Identify which cell holds the provided text, then report its (X, Y) central coordinate. 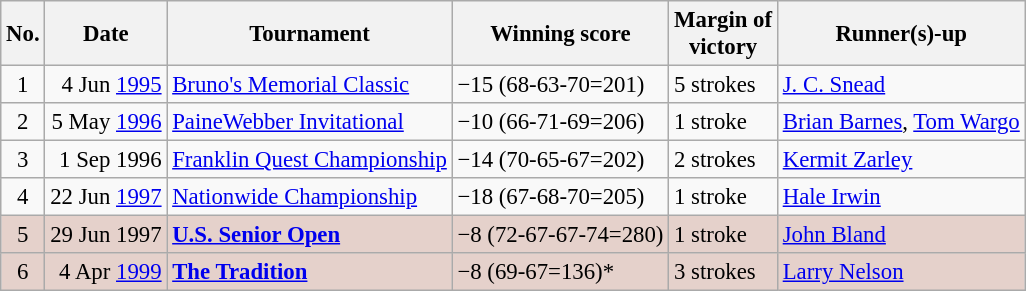
4 Jun 1995 (106, 85)
Bruno's Memorial Classic (310, 85)
John Bland (901, 235)
1 (23, 85)
No. (23, 34)
Margin ofvictory (724, 34)
−18 (67-68-70=205) (560, 197)
Nationwide Championship (310, 197)
5 (23, 235)
−10 (66-71-69=206) (560, 122)
Runner(s)-up (901, 34)
−8 (72-67-67-74=280) (560, 235)
J. C. Snead (901, 85)
Brian Barnes, Tom Wargo (901, 122)
4 (23, 197)
Tournament (310, 34)
29 Jun 1997 (106, 235)
Date (106, 34)
Winning score (560, 34)
Hale Irwin (901, 197)
−14 (70-65-67=202) (560, 160)
−15 (68-63-70=201) (560, 85)
PaineWebber Invitational (310, 122)
1 Sep 1996 (106, 160)
2 strokes (724, 160)
Franklin Quest Championship (310, 160)
5 May 1996 (106, 122)
22 Jun 1997 (106, 197)
U.S. Senior Open (310, 235)
3 (23, 160)
2 (23, 122)
5 strokes (724, 85)
Kermit Zarley (901, 160)
